Extract the (X, Y) coordinate from the center of the cell holding the provided text.  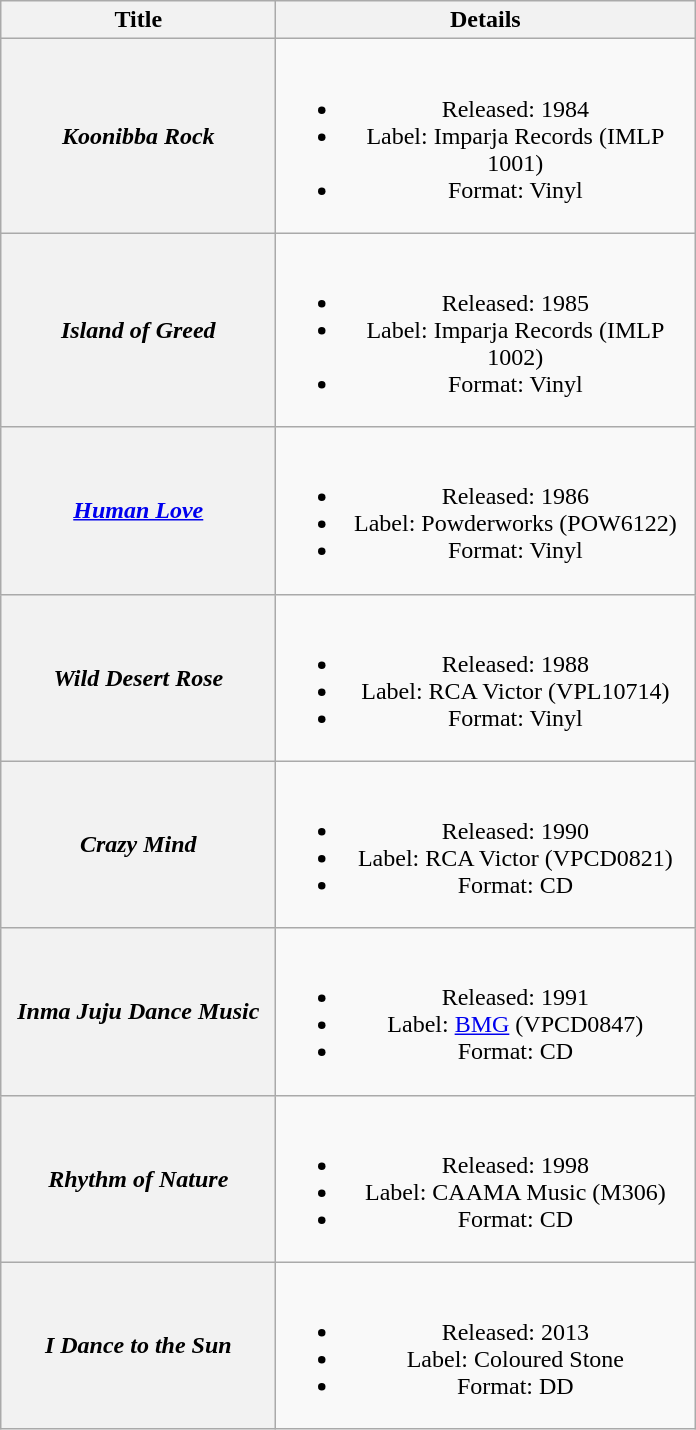
Released: 1984Label: Imparja Records (IMLP 1001)Format: Vinyl (486, 136)
Released: 1988Label: RCA Victor (VPL10714)Format: Vinyl (486, 678)
Rhythm of Nature (138, 1178)
Released: 2013Label: Coloured StoneFormat: DD (486, 1346)
Released: 1985Label: Imparja Records (IMLP 1002)Format: Vinyl (486, 330)
Koonibba Rock (138, 136)
I Dance to the Sun (138, 1346)
Island of Greed (138, 330)
Details (486, 20)
Human Love (138, 510)
Released: 1986Label: Powderworks (POW6122)Format: Vinyl (486, 510)
Crazy Mind (138, 844)
Inma Juju Dance Music (138, 1012)
Title (138, 20)
Wild Desert Rose (138, 678)
Released: 1991Label: BMG (VPCD0847)Format: CD (486, 1012)
Released: 1998Label: CAAMA Music (M306)Format: CD (486, 1178)
Released: 1990Label: RCA Victor (VPCD0821)Format: CD (486, 844)
